Return [X, Y] of the center of cell containing provided text 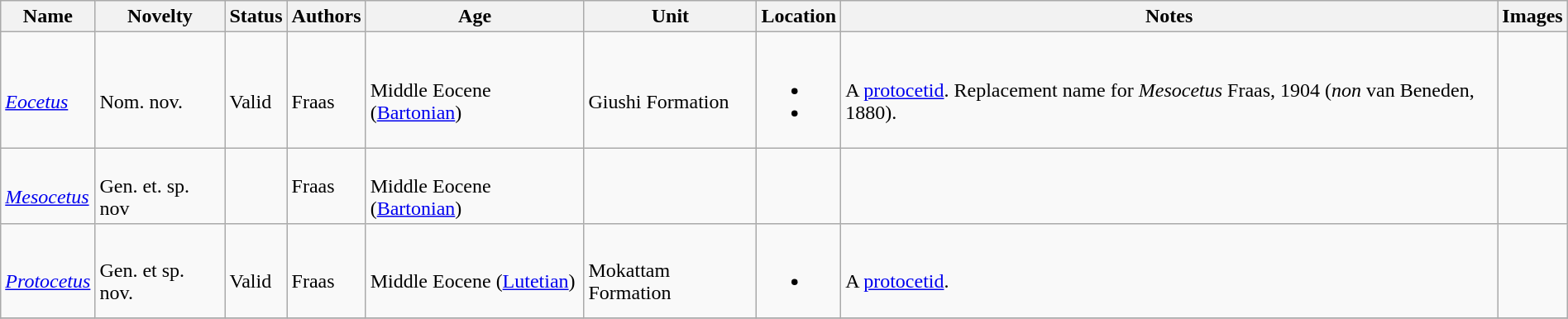
Gen. et sp. nov. [160, 271]
Status [256, 17]
Unit [670, 17]
Images [1532, 17]
Mesocetus [48, 186]
Protocetus [48, 271]
Mokattam Formation [670, 271]
Name [48, 17]
Location [799, 17]
A protocetid. Replacement name for Mesocetus Fraas, 1904 (non van Beneden, 1880). [1169, 90]
Notes [1169, 17]
A protocetid. [1169, 271]
Age [475, 17]
Nom. nov. [160, 90]
Eocetus [48, 90]
Novelty [160, 17]
Giushi Formation [670, 90]
Middle Eocene (Lutetian) [475, 271]
Authors [326, 17]
Gen. et. sp. nov [160, 186]
